From the cell containing the given text, extract its center point as [X, Y] coordinate. 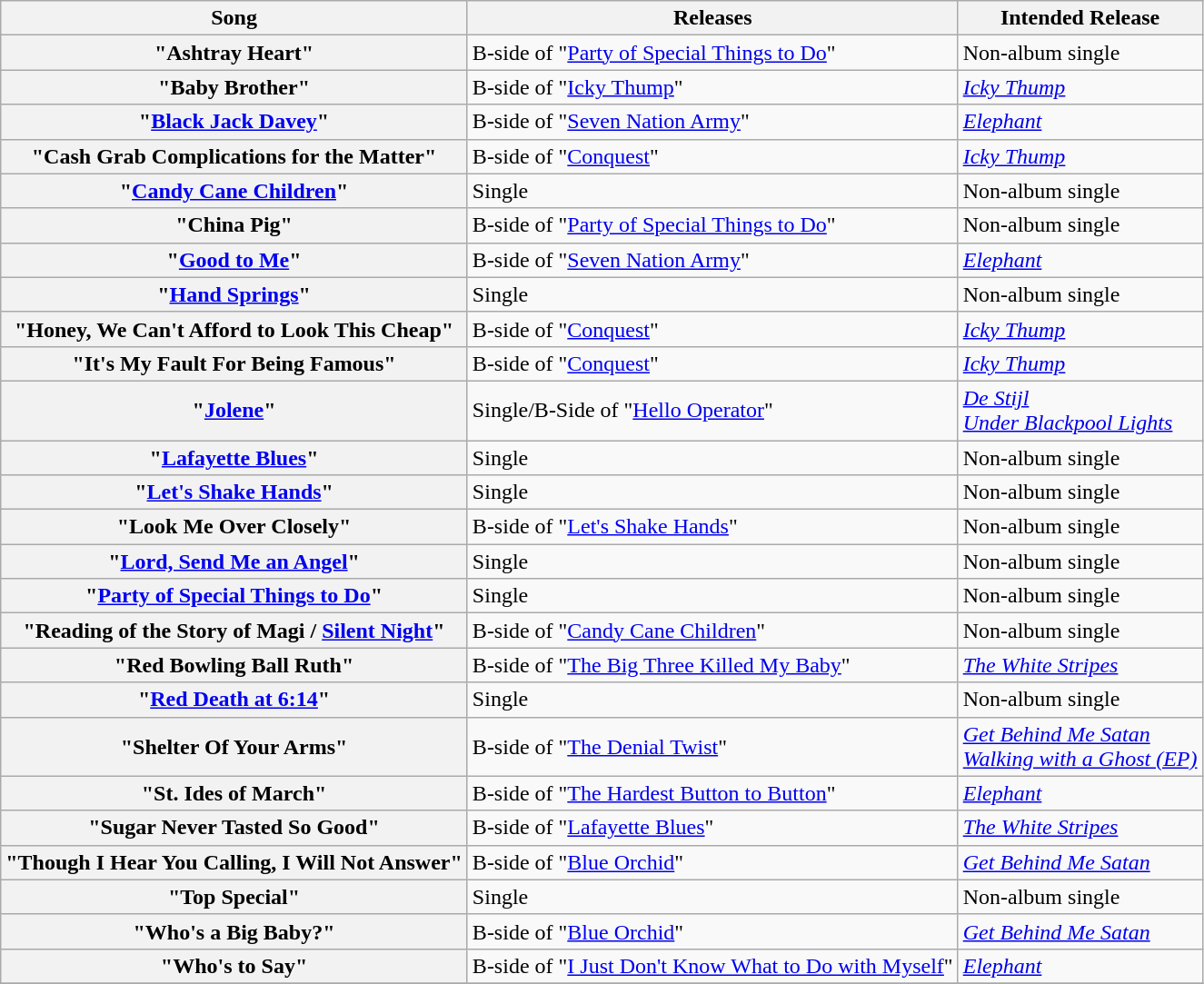
"It's My Fault For Being Famous" [234, 363]
B-side of "The Denial Twist" [712, 747]
"Shelter Of Your Arms" [234, 747]
"Good to Me" [234, 260]
B-side of "Lafayette Blues" [712, 828]
Get Behind Me SatanWalking with a Ghost (EP) [1080, 747]
B-side of "Let's Shake Hands" [712, 527]
"China Pig" [234, 225]
"Black Jack Davey" [234, 122]
"Candy Cane Children" [234, 191]
B-side of "Candy Cane Children" [712, 631]
"Honey, We Can't Afford to Look This Cheap" [234, 329]
"Let's Shake Hands" [234, 492]
"Hand Springs" [234, 294]
"Who's a Big Baby?" [234, 931]
"Sugar Never Tasted So Good" [234, 828]
"Top Special" [234, 897]
B-side of "I Just Don't Know What to Do with Myself" [712, 966]
Single/B-Side of "Hello Operator" [712, 411]
"Who's to Say" [234, 966]
"Red Death at 6:14" [234, 700]
"Party of Special Things to Do" [234, 596]
Intended Release [1080, 18]
B-side of "The Big Three Killed My Baby" [712, 665]
Releases [712, 18]
"Though I Hear You Calling, I Will Not Answer" [234, 862]
"Jolene" [234, 411]
"Red Bowling Ball Ruth" [234, 665]
Song [234, 18]
"Lafayette Blues" [234, 457]
De StijlUnder Blackpool Lights [1080, 411]
"Reading of the Story of Magi / Silent Night" [234, 631]
"Lord, Send Me an Angel" [234, 562]
B-side of "Icky Thump" [712, 87]
"Baby Brother" [234, 87]
"Ashtray Heart" [234, 53]
"Look Me Over Closely" [234, 527]
B-side of "The Hardest Button to Button" [712, 793]
"St. Ides of March" [234, 793]
"Cash Grab Complications for the Matter" [234, 156]
